Identify which cell holds the provided text, then report its [x, y] central coordinate. 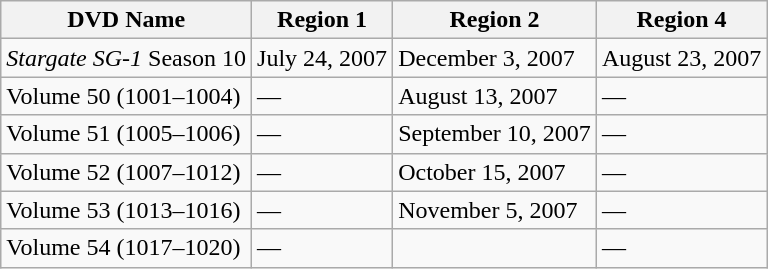
DVD Name [126, 20]
Region 1 [322, 20]
October 15, 2007 [495, 172]
August 13, 2007 [495, 96]
Region 2 [495, 20]
Volume 54 (1017–1020) [126, 248]
Volume 52 (1007–1012) [126, 172]
August 23, 2007 [681, 58]
November 5, 2007 [495, 210]
July 24, 2007 [322, 58]
Volume 53 (1013–1016) [126, 210]
Stargate SG-1 Season 10 [126, 58]
December 3, 2007 [495, 58]
September 10, 2007 [495, 134]
Volume 50 (1001–1004) [126, 96]
Volume 51 (1005–1006) [126, 134]
Region 4 [681, 20]
